For the text-containing cell, return its midpoint in [X, Y] coordinate format. 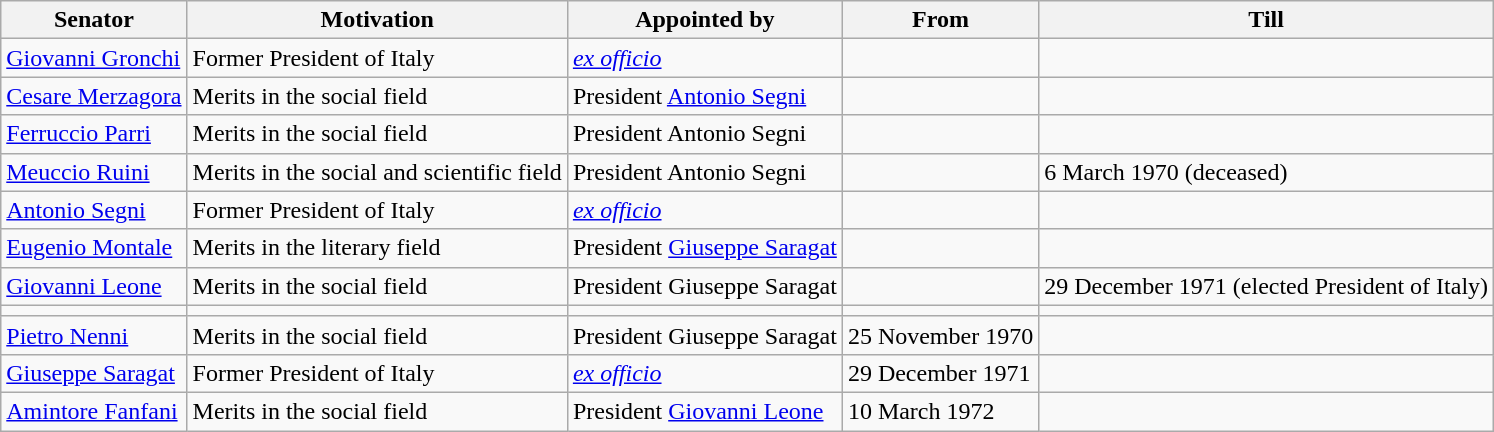
Cesare Merzagora [94, 96]
Senator [94, 20]
Pietro Nenni [94, 335]
Motivation [377, 20]
Giuseppe Saragat [94, 373]
Merits in the literary field [377, 248]
Appointed by [704, 20]
Antonio Segni [94, 210]
29 December 1971 [940, 373]
10 March 1972 [940, 411]
Till [1266, 20]
Ferruccio Parri [94, 134]
29 December 1971 (elected President of Italy) [1266, 286]
6 March 1970 (deceased) [1266, 172]
25 November 1970 [940, 335]
Giovanni Gronchi [94, 58]
Merits in the social and scientific field [377, 172]
Amintore Fanfani [94, 411]
Meuccio Ruini [94, 172]
Eugenio Montale [94, 248]
From [940, 20]
Giovanni Leone [94, 286]
President Giovanni Leone [704, 411]
